Scan for the cell matching the given text and deliver its [x, y] coordinate at center. 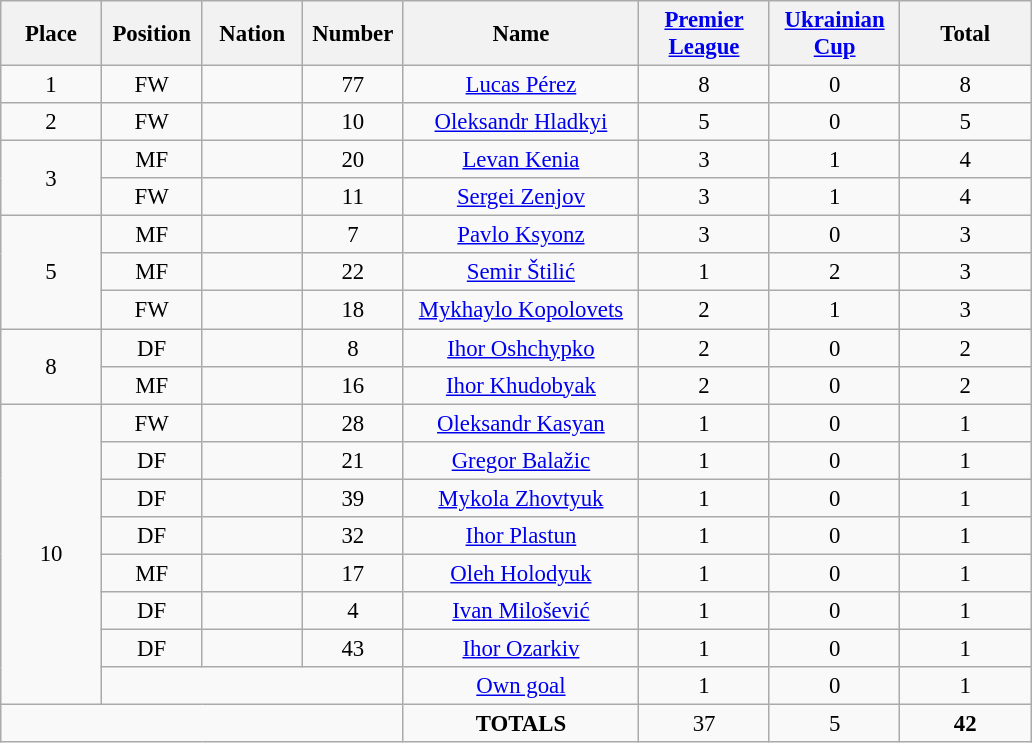
Oleh Holodyuk [521, 573]
Ihor Oshchypko [521, 348]
39 [354, 498]
28 [354, 423]
43 [354, 648]
Lucas Pérez [521, 85]
Name [521, 34]
Oleksandr Kasyan [521, 423]
Gregor Balažic [521, 460]
Oleksandr Hladkyi [521, 122]
Ihor Ozarkiv [521, 648]
18 [354, 310]
Own goal [521, 686]
22 [354, 273]
Mykhaylo Kopolovets [521, 310]
Pavlo Ksyonz [521, 235]
16 [354, 385]
Premier League [704, 34]
Position [152, 34]
Ivan Milošević [521, 611]
Total [966, 34]
Ihor Khudobyak [521, 385]
21 [354, 460]
Nation [252, 34]
20 [354, 160]
Number [354, 34]
Ihor Plastun [521, 536]
Levan Kenia [521, 160]
TOTALS [521, 724]
Ukrainian Cup [834, 34]
Place [52, 34]
32 [354, 536]
42 [966, 724]
37 [704, 724]
Semir Štilić [521, 273]
7 [354, 235]
Sergei Zenjov [521, 197]
77 [354, 85]
11 [354, 197]
17 [354, 573]
Mykola Zhovtyuk [521, 498]
